Return (x, y) of the center of cell containing provided text 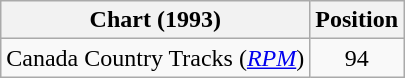
Chart (1993) (156, 20)
94 (357, 58)
Position (357, 20)
Canada Country Tracks (RPM) (156, 58)
